From the cell containing the given text, extract its center point as (X, Y) coordinate. 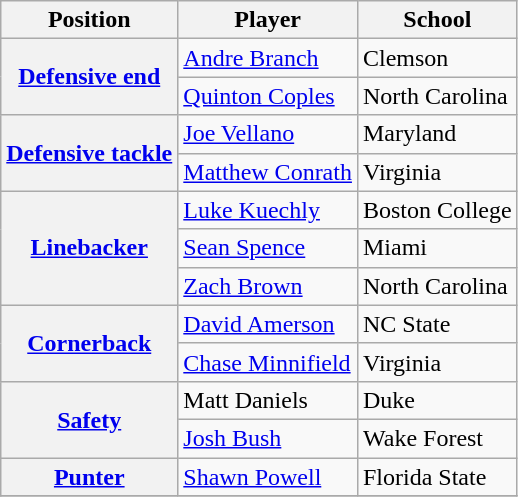
Wake Forest (437, 438)
Player (268, 20)
Andre Branch (268, 58)
David Amerson (268, 324)
Josh Bush (268, 438)
Clemson (437, 58)
Defensive tackle (90, 153)
Zach Brown (268, 286)
Luke Kuechly (268, 210)
Sean Spence (268, 248)
Miami (437, 248)
Matt Daniels (268, 400)
NC State (437, 324)
Cornerback (90, 343)
School (437, 20)
Quinton Coples (268, 96)
Shawn Powell (268, 477)
Safety (90, 419)
Joe Vellano (268, 134)
Chase Minnifield (268, 362)
Position (90, 20)
Matthew Conrath (268, 172)
Punter (90, 477)
Duke (437, 400)
Boston College (437, 210)
Florida State (437, 477)
Defensive end (90, 77)
Linebacker (90, 248)
Maryland (437, 134)
